Scan for the cell matching the given text and deliver its [x, y] coordinate at center. 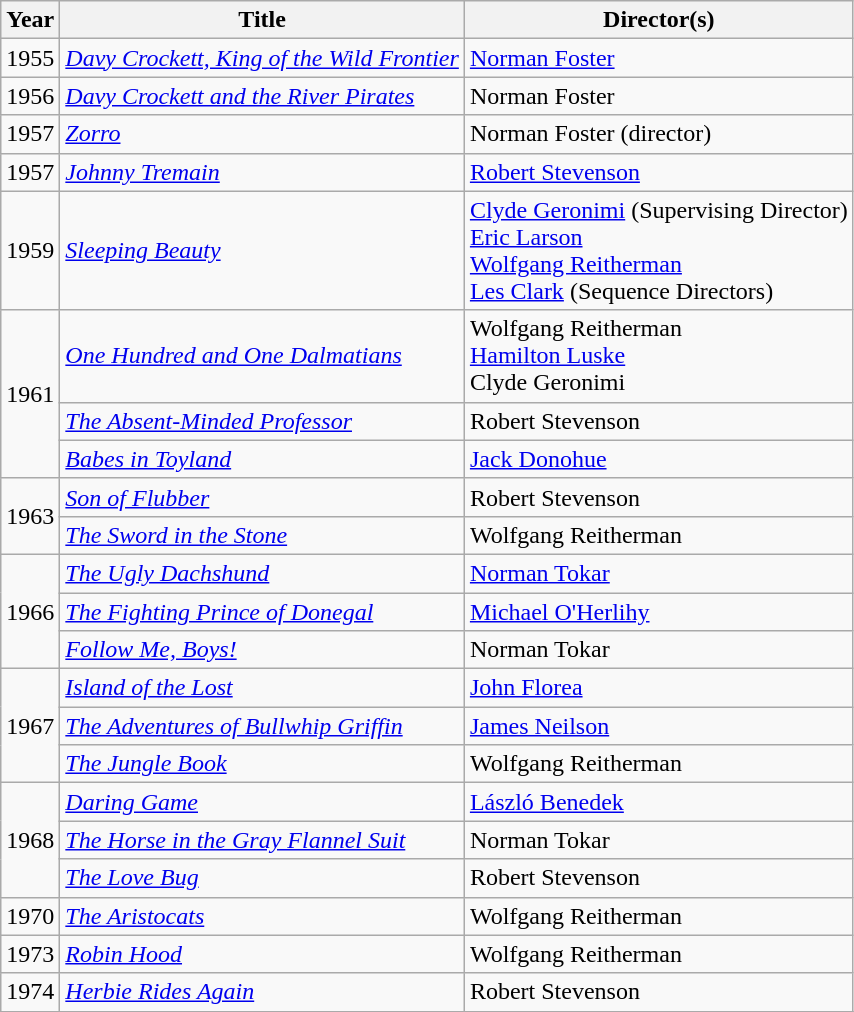
Norman Foster (director) [658, 134]
László Benedek [658, 802]
Davy Crockett and the River Pirates [262, 96]
1966 [30, 611]
Jack Donohue [658, 459]
1974 [30, 992]
1955 [30, 58]
Zorro [262, 134]
Robin Hood [262, 954]
1968 [30, 840]
The Jungle Book [262, 764]
Babes in Toyland [262, 459]
Title [262, 20]
The Love Bug [262, 878]
1973 [30, 954]
Island of the Lost [262, 688]
1961 [30, 394]
Year [30, 20]
1970 [30, 916]
Herbie Rides Again [262, 992]
1959 [30, 250]
Sleeping Beauty [262, 250]
Michael O'Herlihy [658, 611]
1956 [30, 96]
Follow Me, Boys! [262, 650]
Son of Flubber [262, 497]
The Fighting Prince of Donegal [262, 611]
The Sword in the Stone [262, 535]
1967 [30, 726]
The Adventures of Bullwhip Griffin [262, 726]
Davy Crockett, King of the Wild Frontier [262, 58]
Wolfgang ReithermanHamilton LuskeClyde Geronimi [658, 356]
Daring Game [262, 802]
Johnny Tremain [262, 172]
The Aristocats [262, 916]
Clyde Geronimi (Supervising Director)Eric LarsonWolfgang ReithermanLes Clark (Sequence Directors) [658, 250]
The Horse in the Gray Flannel Suit [262, 840]
The Absent-Minded Professor [262, 421]
Director(s) [658, 20]
The Ugly Dachshund [262, 573]
James Neilson [658, 726]
One Hundred and One Dalmatians [262, 356]
John Florea [658, 688]
1963 [30, 516]
